Pinpoint the cell where the given text exists, returning its [x, y] midpoint coordinate. 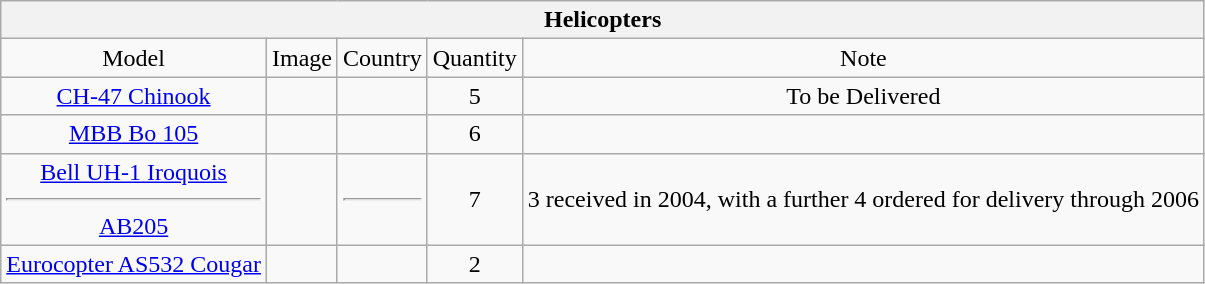
3 received in 2004, with a further 4 ordered for delivery through 2006 [863, 199]
Helicopters [603, 20]
Note [863, 58]
Eurocopter AS532 Cougar [134, 264]
7 [474, 199]
Country [382, 58]
2 [474, 264]
Image [302, 58]
6 [474, 134]
MBB Bo 105 [134, 134]
Quantity [474, 58]
Model [134, 58]
CH-47 Chinook [134, 96]
5 [474, 96]
Bell UH-1 Iroquois AB205 [134, 199]
To be Delivered [863, 96]
